Find where the given text appears and provide that cell's center as [X, Y] coordinate. 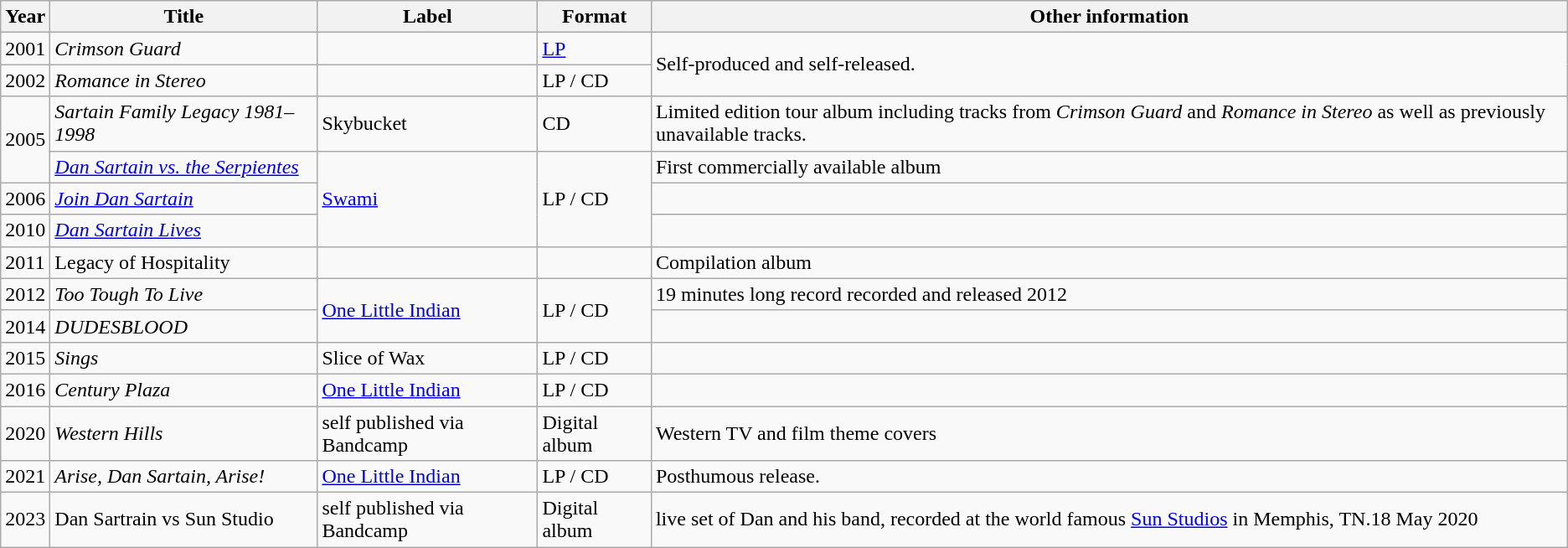
First commercially available album [1109, 167]
Sartain Family Legacy 1981–1998 [184, 124]
Arise, Dan Sartain, Arise! [184, 477]
Century Plaza [184, 390]
Sings [184, 358]
2021 [25, 477]
Dan Sartrain vs Sun Studio [184, 520]
2011 [25, 262]
Skybucket [427, 124]
Too Tough To Live [184, 294]
Self-produced and self-released. [1109, 65]
2006 [25, 199]
2002 [25, 80]
Posthumous release. [1109, 477]
2020 [25, 432]
2014 [25, 326]
2012 [25, 294]
Western TV and film theme covers [1109, 432]
Crimson Guard [184, 49]
Slice of Wax [427, 358]
Romance in Stereo [184, 80]
Label [427, 17]
Year [25, 17]
Swami [427, 199]
2010 [25, 230]
CD [595, 124]
Dan Sartain vs. the Serpientes [184, 167]
live set of Dan and his band, recorded at the world famous Sun Studios in Memphis, TN.18 May 2020 [1109, 520]
LP [595, 49]
Title [184, 17]
Dan Sartain Lives [184, 230]
2023 [25, 520]
Other information [1109, 17]
Western Hills [184, 432]
2001 [25, 49]
Format [595, 17]
Limited edition tour album including tracks from Crimson Guard and Romance in Stereo as well as previously unavailable tracks. [1109, 124]
19 minutes long record recorded and released 2012 [1109, 294]
Compilation album [1109, 262]
2015 [25, 358]
2016 [25, 390]
2005 [25, 139]
Join Dan Sartain [184, 199]
Legacy of Hospitality [184, 262]
DUDESBLOOD [184, 326]
